Scan for the cell matching the given text and deliver its (X, Y) coordinate at center. 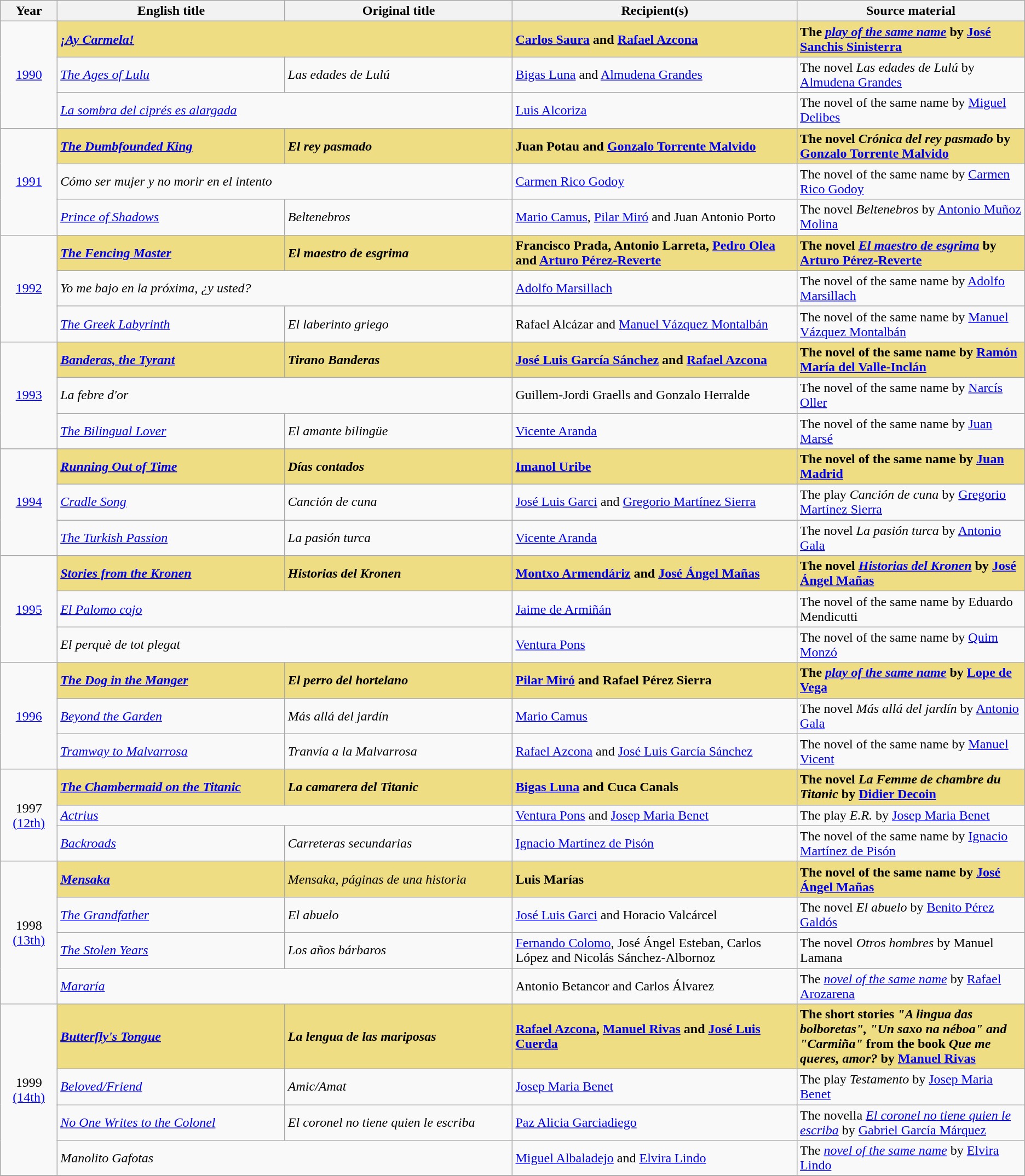
Las edades de Lulú (399, 74)
La sombra del ciprés es alargada (285, 111)
Guillem-Jordi Graells and Gonzalo Herralde (655, 395)
Mararía (285, 985)
Source material (911, 11)
El laberinto griego (399, 324)
1992 (29, 288)
The novel of the same name by Miguel Delibes (911, 111)
The novel Crónica del rey pasmado by Gonzalo Torrente Malvido (911, 146)
Yo me bajo en la próxima, ¿y usted? (285, 288)
The novel of the same name by Juan Madrid (911, 466)
Manolito Gafotas (285, 1158)
Mensaka, páginas de una historia (399, 879)
The novel Más allá del jardín by Antonio Gala (911, 716)
Montxo Armendáriz and José Ángel Mañas (655, 574)
Actrius (285, 815)
Rafael Azcona, Manuel Rivas and José Luis Cuerda (655, 1037)
José Luis Garci and Horacio Valcárcel (655, 914)
The play of the same name by José Sanchis Sinisterra (911, 39)
The novel of the same name by Manuel Vázquez Montalbán (911, 324)
The novel of the same name by José Ángel Mañas (911, 879)
The novel Las edades de Lulú by Almudena Grandes (911, 74)
Carreteras secundarias (399, 843)
Beloved/Friend (171, 1087)
Tranvía a la Malvarrosa (399, 751)
La pasión turca (399, 538)
Running Out of Time (171, 466)
José Luis García Sánchez and Rafael Azcona (655, 359)
Butterfly's Tongue (171, 1037)
No One Writes to the Colonel (171, 1122)
The play E.R. by Josep Maria Benet (911, 815)
Carmen Rico Godoy (655, 182)
Más allá del jardín (399, 716)
The Chambermaid on the Titanic (171, 787)
The novel of the same name by Rafael Arozarena (911, 985)
Juan Potau and Gonzalo Torrente Malvido (655, 146)
Bigas Luna and Cuca Canals (655, 787)
Backroads (171, 843)
The play Testamento by Josep Maria Benet (911, 1087)
Días contados (399, 466)
The novel El abuelo by Benito Pérez Galdós (911, 914)
Bigas Luna and Almudena Grandes (655, 74)
José Luis Garci and Gregorio Martínez Sierra (655, 503)
Paz Alicia Garciadiego (655, 1122)
The novel of the same name by Narcís Oller (911, 395)
Miguel Albaladejo and Elvira Lindo (655, 1158)
The novel of the same name by Juan Marsé (911, 430)
The novel Otros hombres by Manuel Lamana (911, 950)
The novel of the same name by Ignacio Martínez de Pisón (911, 843)
El Palomo cojo (285, 609)
Josep Maria Benet (655, 1087)
El coronel no tiene quien le escriba (399, 1122)
Year (29, 11)
The Grandfather (171, 914)
Cómo ser mujer y no morir en el intento (285, 182)
The novel Beltenebros by Antonio Muñoz Molina (911, 217)
The Ages of Lulu (171, 74)
Luis Alcoriza (655, 111)
Beltenebros (399, 217)
The novel La pasión turca by Antonio Gala (911, 538)
Recipient(s) (655, 11)
The novella El coronel no tiene quien le escriba by Gabriel García Márquez (911, 1122)
Fernando Colomo, José Ángel Esteban, Carlos López and Nicolás Sánchez-Albornoz (655, 950)
Amic/Amat (399, 1087)
El maestro de esgrima (399, 253)
The Stolen Years (171, 950)
1993 (29, 395)
La camarera del Titanic (399, 787)
Carlos Saura and Rafael Azcona (655, 39)
The short stories "A lingua das bolboretas", "Un saxo na néboa" and "Carmiña" from the book Que me queres, amor? by Manuel Rivas (911, 1037)
1990 (29, 74)
Canción de cuna (399, 503)
Ignacio Martínez de Pisón (655, 843)
La lengua de las mariposas (399, 1037)
Imanol Uribe (655, 466)
Mensaka (171, 879)
The novel of the same name by Elvira Lindo (911, 1158)
1996 (29, 716)
Beyond the Garden (171, 716)
El abuelo (399, 914)
Ventura Pons and Josep Maria Benet (655, 815)
The novel El maestro de esgrima by Arturo Pérez-Reverte (911, 253)
1999(14th) (29, 1090)
Banderas, the Tyrant (171, 359)
The play Canción de cuna by Gregorio Martínez Sierra (911, 503)
Historias del Kronen (399, 574)
¡Ay Carmela! (285, 39)
The Bilingual Lover (171, 430)
Francisco Prada, Antonio Larreta, Pedro Olea and Arturo Pérez-Reverte (655, 253)
The Dumbfounded King (171, 146)
The play of the same name by Lope de Vega (911, 680)
Tramway to Malvarrosa (171, 751)
Mario Camus (655, 716)
The Dog in the Manger (171, 680)
The novel La Femme de chambre du Titanic by Didier Decoin (911, 787)
1995 (29, 609)
English title (171, 11)
La febre d'or (285, 395)
El perquè de tot plegat (285, 645)
The novel of the same name by Ramón María del Valle-Inclán (911, 359)
The novel of the same name by Quim Monzó (911, 645)
The novel of the same name by Manuel Vicent (911, 751)
El amante bilingüe (399, 430)
Adolfo Marsillach (655, 288)
The novel of the same name by Adolfo Marsillach (911, 288)
Cradle Song (171, 503)
The Greek Labyrinth (171, 324)
El perro del hortelano (399, 680)
El rey pasmado (399, 146)
Luis Marías (655, 879)
Antonio Betancor and Carlos Álvarez (655, 985)
Prince of Shadows (171, 217)
Tirano Banderas (399, 359)
The novel of the same name by Eduardo Mendicutti (911, 609)
Rafael Alcázar and Manuel Vázquez Montalbán (655, 324)
The novel Historias del Kronen by José Ángel Mañas (911, 574)
Ventura Pons (655, 645)
Original title (399, 11)
1991 (29, 182)
Stories from the Kronen (171, 574)
Rafael Azcona and José Luis García Sánchez (655, 751)
Pilar Miró and Rafael Pérez Sierra (655, 680)
The Turkish Passion (171, 538)
1994 (29, 503)
Mario Camus, Pilar Miró and Juan Antonio Porto (655, 217)
Jaime de Armiñán (655, 609)
Los años bárbaros (399, 950)
The novel of the same name by Carmen Rico Godoy (911, 182)
1998(13th) (29, 932)
The Fencing Master (171, 253)
1997(12th) (29, 815)
